For the text-containing cell, return its midpoint in [X, Y] coordinate format. 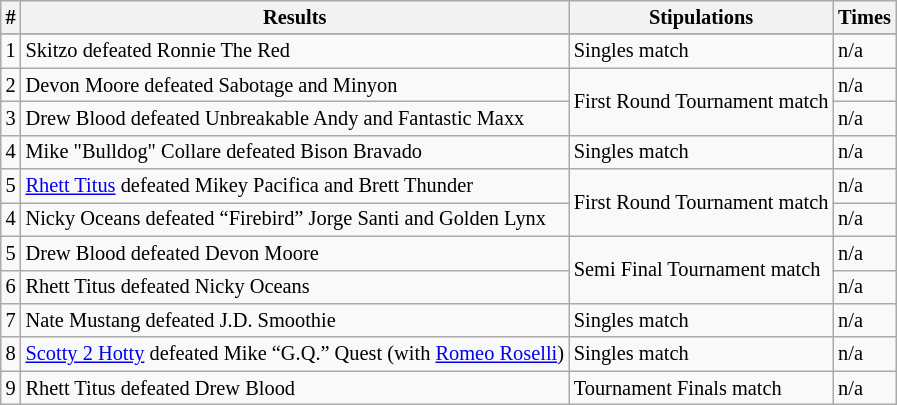
Times [864, 17]
Stipulations [701, 17]
Rhett Titus defeated Drew Blood [295, 388]
Drew Blood defeated Unbreakable Andy and Fantastic Maxx [295, 118]
Devon Moore defeated Sabotage and Minyon [295, 85]
Nicky Oceans defeated “Firebird” Jorge Santi and Golden Lynx [295, 219]
# [11, 17]
2 [11, 85]
3 [11, 118]
Skitzo defeated Ronnie The Red [295, 51]
Rhett Titus defeated Nicky Oceans [295, 287]
Semi Final Tournament match [701, 270]
Results [295, 17]
6 [11, 287]
Tournament Finals match [701, 388]
Drew Blood defeated Devon Moore [295, 253]
Rhett Titus defeated Mikey Pacifica and Brett Thunder [295, 186]
9 [11, 388]
Mike "Bulldog" Collare defeated Bison Bravado [295, 152]
8 [11, 354]
1 [11, 51]
Nate Mustang defeated J.D. Smoothie [295, 320]
7 [11, 320]
Scotty 2 Hotty defeated Mike “G.Q.” Quest (with Romeo Roselli) [295, 354]
